Pinpoint the cell where the given text exists, returning its [x, y] midpoint coordinate. 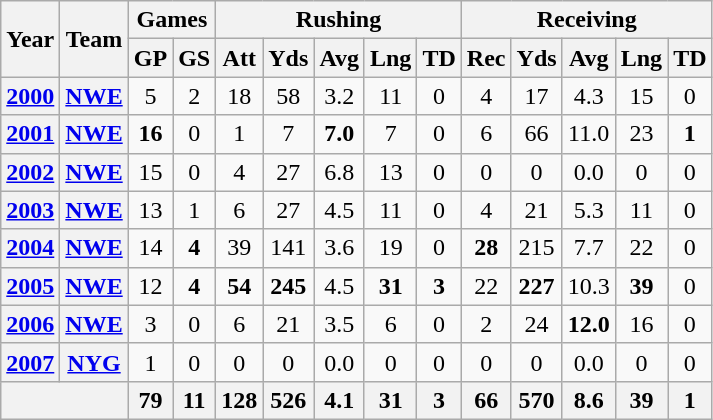
2002 [30, 172]
Team [94, 39]
17 [536, 96]
4.1 [340, 400]
3.6 [340, 248]
8.6 [588, 400]
GP [150, 58]
2004 [30, 248]
10.3 [588, 286]
2007 [30, 362]
570 [536, 400]
6.8 [340, 172]
23 [641, 134]
7.7 [588, 248]
2003 [30, 210]
5.3 [588, 210]
4.3 [588, 96]
2005 [30, 286]
Receiving [586, 20]
3.2 [340, 96]
5 [150, 96]
141 [288, 248]
2001 [30, 134]
245 [288, 286]
11.0 [588, 134]
GS [194, 58]
Games [172, 20]
3.5 [340, 324]
227 [536, 286]
14 [150, 248]
2000 [30, 96]
NYG [94, 362]
Rushing [339, 20]
Att [240, 58]
79 [150, 400]
Year [30, 39]
19 [390, 248]
215 [536, 248]
24 [536, 324]
12.0 [588, 324]
Rec [486, 58]
2006 [30, 324]
12 [150, 286]
7.0 [340, 134]
526 [288, 400]
58 [288, 96]
18 [240, 96]
28 [486, 248]
54 [240, 286]
128 [240, 400]
